Scan for the cell matching the given text and deliver its (x, y) coordinate at center. 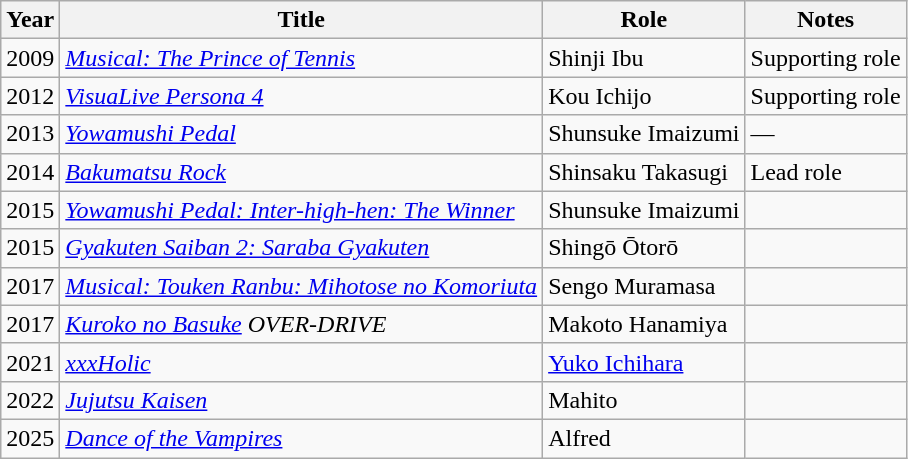
Sengo Muramasa (644, 286)
Shingō Ōtorō (644, 248)
— (826, 134)
Yowamushi Pedal: Inter-high-hen: The Winner (302, 210)
Jujutsu Kaisen (302, 400)
Shinsaku Takasugi (644, 172)
Role (644, 20)
Lead role (826, 172)
VisuaLive Persona 4 (302, 96)
2025 (30, 438)
Yuko Ichihara (644, 362)
Musical: The Prince of Tennis (302, 58)
Dance of the Vampires (302, 438)
2012 (30, 96)
Gyakuten Saiban 2: Saraba Gyakuten (302, 248)
2022 (30, 400)
Kuroko no Basuke OVER-DRIVE (302, 324)
Alfred (644, 438)
Shinji Ibu (644, 58)
2013 (30, 134)
Musical: Touken Ranbu: Mihotose no Komoriuta (302, 286)
Yowamushi Pedal (302, 134)
2009 (30, 58)
Bakumatsu Rock (302, 172)
xxxHolic (302, 362)
Notes (826, 20)
Title (302, 20)
2014 (30, 172)
Year (30, 20)
2021 (30, 362)
Makoto Hanamiya (644, 324)
Mahito (644, 400)
Kou Ichijo (644, 96)
